Return the [X, Y] coordinate for the center point of the cell that contains the specified text.  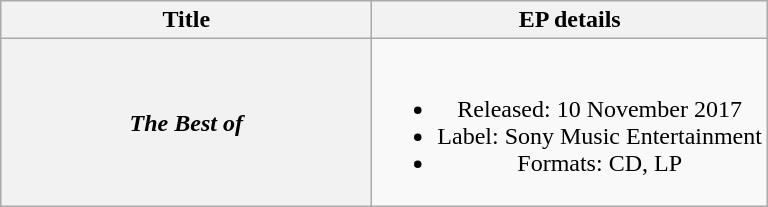
Released: 10 November 2017Label: Sony Music EntertainmentFormats: CD, LP [570, 122]
Title [186, 20]
EP details [570, 20]
The Best of [186, 122]
